Return (X, Y) of the center of cell containing provided text 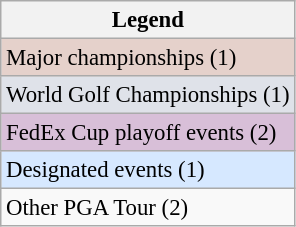
Other PGA Tour (2) (148, 208)
Legend (148, 20)
FedEx Cup playoff events (2) (148, 133)
World Golf Championships (1) (148, 95)
Major championships (1) (148, 58)
Designated events (1) (148, 170)
